Return [x, y] of the center of cell containing provided text 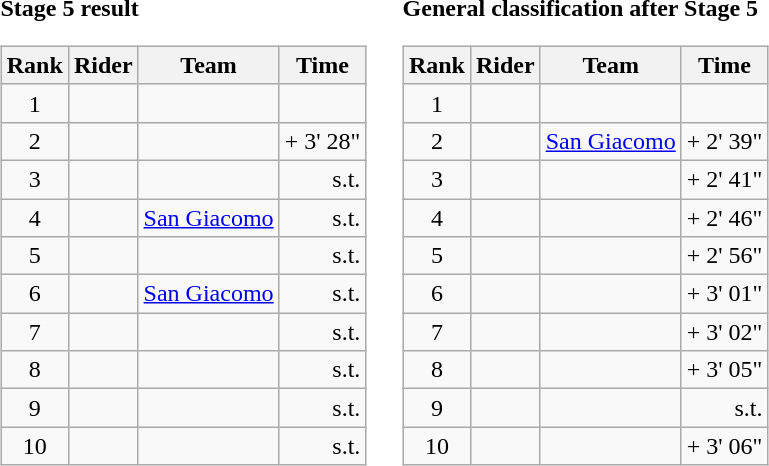
+ 2' 46" [724, 217]
+ 2' 39" [724, 141]
+ 3' 28" [322, 141]
+ 3' 01" [724, 294]
+ 3' 05" [724, 370]
+ 2' 41" [724, 179]
+ 3' 02" [724, 332]
+ 3' 06" [724, 446]
+ 2' 56" [724, 256]
